Determine the [x, y] coordinate at the center of the cell enclosing the given text.  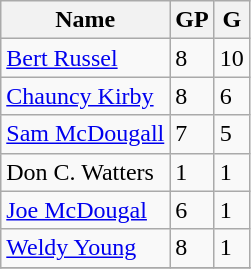
GP [192, 20]
10 [232, 58]
Don C. Watters [86, 172]
7 [192, 134]
5 [232, 134]
Sam McDougall [86, 134]
Bert Russel [86, 58]
Joe McDougal [86, 210]
Chauncy Kirby [86, 96]
Name [86, 20]
G [232, 20]
Weldy Young [86, 248]
